Provide the [X, Y] coordinate of the cell's center where the given text is located.  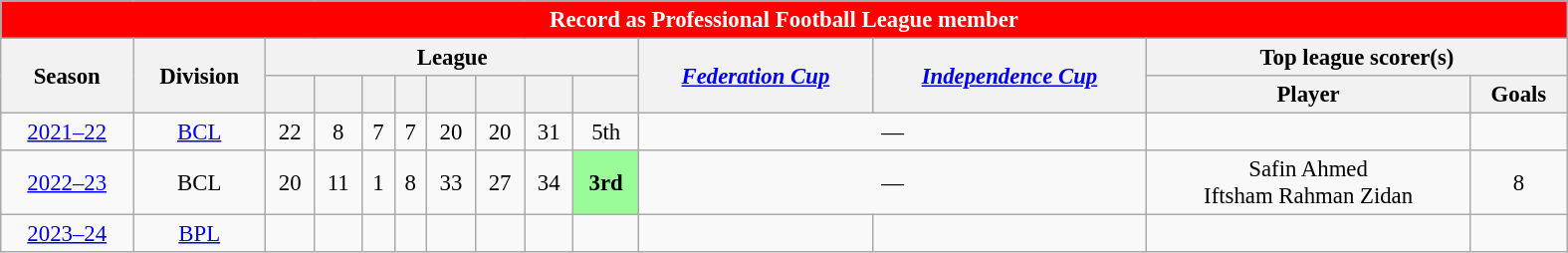
Independence Cup [1009, 76]
2023–24 [68, 234]
2021–22 [68, 132]
1 [378, 183]
34 [550, 183]
Safin Ahmed Iftsham Rahman Zidan [1308, 183]
31 [550, 132]
BPL [199, 234]
22 [291, 132]
Season [68, 76]
33 [450, 183]
Top league scorer(s) [1358, 58]
27 [500, 183]
2022–23 [68, 183]
Federation Cup [757, 76]
League [452, 58]
Division [199, 76]
Record as Professional Football League member [784, 20]
5th [606, 132]
Goals [1518, 95]
3rd [606, 183]
Player [1308, 95]
11 [338, 183]
